Identify which cell holds the provided text, then report its (x, y) central coordinate. 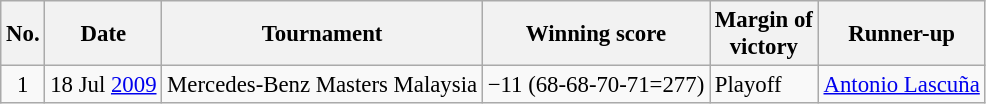
Tournament (322, 34)
−11 (68-68-70-71=277) (596, 85)
Antonio Lascuña (902, 85)
1 (23, 85)
No. (23, 34)
Mercedes-Benz Masters Malaysia (322, 85)
Margin ofvictory (764, 34)
18 Jul 2009 (104, 85)
Date (104, 34)
Playoff (764, 85)
Runner-up (902, 34)
Winning score (596, 34)
